Find where the given text appears and provide that cell's center as [x, y] coordinate. 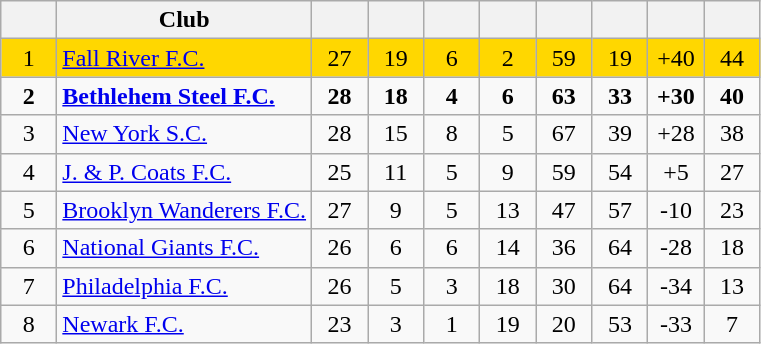
63 [564, 96]
Brooklyn Wanderers F.C. [184, 210]
Philadelphia F.C. [184, 286]
+30 [676, 96]
44 [732, 58]
+5 [676, 172]
15 [396, 134]
J. & P. Coats F.C. [184, 172]
38 [732, 134]
33 [620, 96]
57 [620, 210]
20 [564, 324]
54 [620, 172]
+40 [676, 58]
Fall River F.C. [184, 58]
-34 [676, 286]
Bethlehem Steel F.C. [184, 96]
40 [732, 96]
-33 [676, 324]
Club [184, 20]
New York S.C. [184, 134]
36 [564, 248]
67 [564, 134]
-28 [676, 248]
30 [564, 286]
11 [396, 172]
25 [340, 172]
Newark F.C. [184, 324]
53 [620, 324]
+28 [676, 134]
National Giants F.C. [184, 248]
39 [620, 134]
14 [508, 248]
47 [564, 210]
-10 [676, 210]
